Detect which cell encompasses the target text, then output its [X, Y] center coordinate. 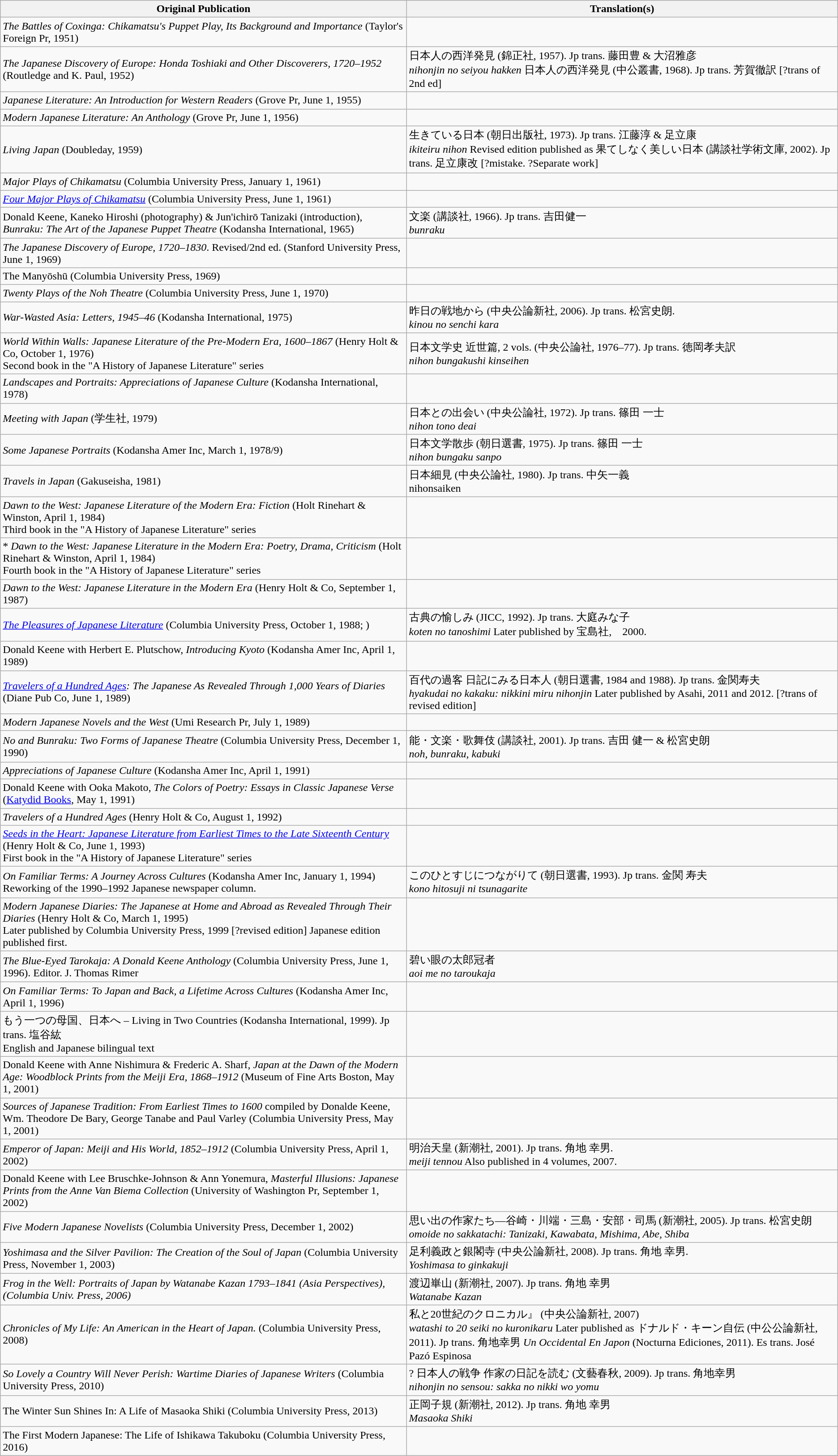
能・文楽・歌舞伎 (講談社, 2001). Jp trans. 吉田 健一 & 松宮史朗noh, bunraku, kabuki [622, 747]
The Manyōshū (Columbia University Press, 1969) [203, 276]
渡辺崋山 (新潮社, 2007). Jp trans. 角地 幸男Watanabe Kazan [622, 1289]
The Blue-Eyed Tarokaja: A Donald Keene Anthology (Columbia University Press, June 1, 1996). Editor. J. Thomas Rimer [203, 966]
Frog in the Well: Portraits of Japan by Watanabe Kazan 1793–1841 (Asia Perspectives),(Columbia Univ. Press, 2006) [203, 1289]
Travelers of a Hundred Ages: The Japanese As Revealed Through 1,000 Years of Diaries (Diane Pub Co, June 1, 1989) [203, 692]
足利義政と銀閣寺 (中央公論新社, 2008). Jp trans. 角地 幸男.Yoshimasa to ginkakuji [622, 1258]
日本文学散歩 (朝日選書, 1975). Jp trans. 篠田 一士nihon bungaku sanpo [622, 450]
Four Major Plays of Chikamatsu (Columbia University Press, June 1, 1961) [203, 199]
On Familiar Terms: A Journey Across Cultures (Kodansha Amer Inc, January 1, 1994)Reworking of the 1990–1992 Japanese newspaper column. [203, 882]
Translation(s) [622, 9]
日本文学史 近世篇, 2 vols. (中央公論社, 1976–77). Jp trans. 徳岡孝夫訳nihon bungakushi kinseihen [622, 353]
Meeting with Japan (学生社, 1979) [203, 419]
もう一つの母国、日本へ – Living in Two Countries (Kodansha International, 1999). Jp trans. 塩谷紘English and Japanese bilingual text [203, 1034]
Japanese Literature: An Introduction for Western Readers (Grove Pr, June 1, 1955) [203, 100]
Original Publication [203, 9]
Donald Keene with Ooka Makoto, The Colors of Poetry: Essays in Classic Japanese Verse (Katydid Books, May 1, 1991) [203, 794]
思い出の作家たち―谷崎・川端・三島・安部・司馬 (新潮社, 2005). Jp trans. 松宮史朗omoide no sakkatachi: Tanizaki, Kawabata, Mishima, Abe, Shiba [622, 1227]
Five Modern Japanese Novelists (Columbia University Press, December 1, 2002) [203, 1227]
War-Wasted Asia: Letters, 1945–46 (Kodansha International, 1975) [203, 318]
Dawn to the West: Japanese Literature in the Modern Era (Henry Holt & Co, September 1, 1987) [203, 594]
Travelers of a Hundred Ages (Henry Holt & Co, August 1, 1992) [203, 816]
日本細見 (中央公論社, 1980). Jp trans. 中矢一義nihonsaiken [622, 481]
So Lovely a Country Will Never Perish: Wartime Diaries of Japanese Writers (Columbia University Press, 2010) [203, 1380]
Some Japanese Portraits (Kodansha Amer Inc, March 1, 1978/9) [203, 450]
The First Modern Japanese: The Life of Ishikawa Takuboku (Columbia University Press, 2016) [203, 1441]
Chronicles of My Life: An American in the Heart of Japan. (Columbia University Press, 2008) [203, 1335]
このひとすじにつながりて (朝日選書, 1993). Jp trans. 金関 寿夫kono hitosuji ni tsunagarite [622, 882]
? 日本人の戦争 作家の日記を読む (文藝春秋, 2009). Jp trans. 角地幸男nihonjin no sensou: sakka no nikki wo yomu [622, 1380]
古典の愉しみ (JICC, 1992). Jp trans. 大庭みな子koten no tanoshimi Later published by 宝島社, 2000. [622, 625]
The Winter Sun Shines In: A Life of Masaoka Shiki (Columbia University Press, 2013) [203, 1411]
On Familiar Terms: To Japan and Back, a Lifetime Across Cultures (Kodansha Amer Inc, April 1, 1996) [203, 997]
Modern Japanese Novels and the West (Umi Research Pr, July 1, 1989) [203, 722]
The Japanese Discovery of Europe: Honda Toshiaki and Other Discoverers, 1720–1952 (Routledge and K. Paul, 1952) [203, 69]
Donald Keene with Herbert E. Plutschow, Introducing Kyoto (Kodansha Amer Inc, April 1, 1989) [203, 656]
The Japanese Discovery of Europe, 1720–1830. Revised/2nd ed. (Stanford University Press, June 1, 1969) [203, 253]
明治天皇 (新潮社, 2001). Jp trans. 角地 幸男.meiji tennou Also published in 4 volumes, 2007. [622, 1155]
正岡子規 (新潮社, 2012). Jp trans. 角地 幸男Masaoka Shiki [622, 1411]
The Battles of Coxinga: Chikamatsu's Puppet Play, Its Background and Importance (Taylor's Foreign Pr, 1951) [203, 32]
Living Japan (Doubleday, 1959) [203, 150]
昨日の戦地から (中央公論新社, 2006). Jp trans. 松宮史朗.kinou no senchi kara [622, 318]
文楽 (講談社, 1966). Jp trans. 吉田健一bunraku [622, 223]
The Pleasures of Japanese Literature (Columbia University Press, October 1, 1988; ) [203, 625]
Appreciations of Japanese Culture (Kodansha Amer Inc, April 1, 1991) [203, 770]
碧い眼の太郎冠者aoi me no taroukaja [622, 966]
日本との出会い (中央公論社, 1972). Jp trans. 篠田 一士nihon tono deai [622, 419]
Travels in Japan (Gakuseisha, 1981) [203, 481]
Major Plays of Chikamatsu (Columbia University Press, January 1, 1961) [203, 182]
Emperor of Japan: Meiji and His World, 1852–1912 (Columbia University Press, April 1, 2002) [203, 1155]
Landscapes and Portraits: Appreciations of Japanese Culture (Kodansha International, 1978) [203, 389]
Yoshimasa and the Silver Pavilion: The Creation of the Soul of Japan (Columbia University Press, November 1, 2003) [203, 1258]
Modern Japanese Literature: An Anthology (Grove Pr, June 1, 1956) [203, 117]
日本人の西洋発見 (錦正社, 1957). Jp trans. 藤田豊 & 大沼雅彦nihonjin no seiyou hakken 日本人の西洋発見 (中公叢書, 1968). Jp trans. 芳賀徹訳 [?trans of 2nd ed] [622, 69]
No and Bunraku: Two Forms of Japanese Theatre (Columbia University Press, December 1, 1990) [203, 747]
Twenty Plays of the Noh Theatre (Columbia University Press, June 1, 1970) [203, 293]
